Detect which cell encompasses the target text, then output its (x, y) center coordinate. 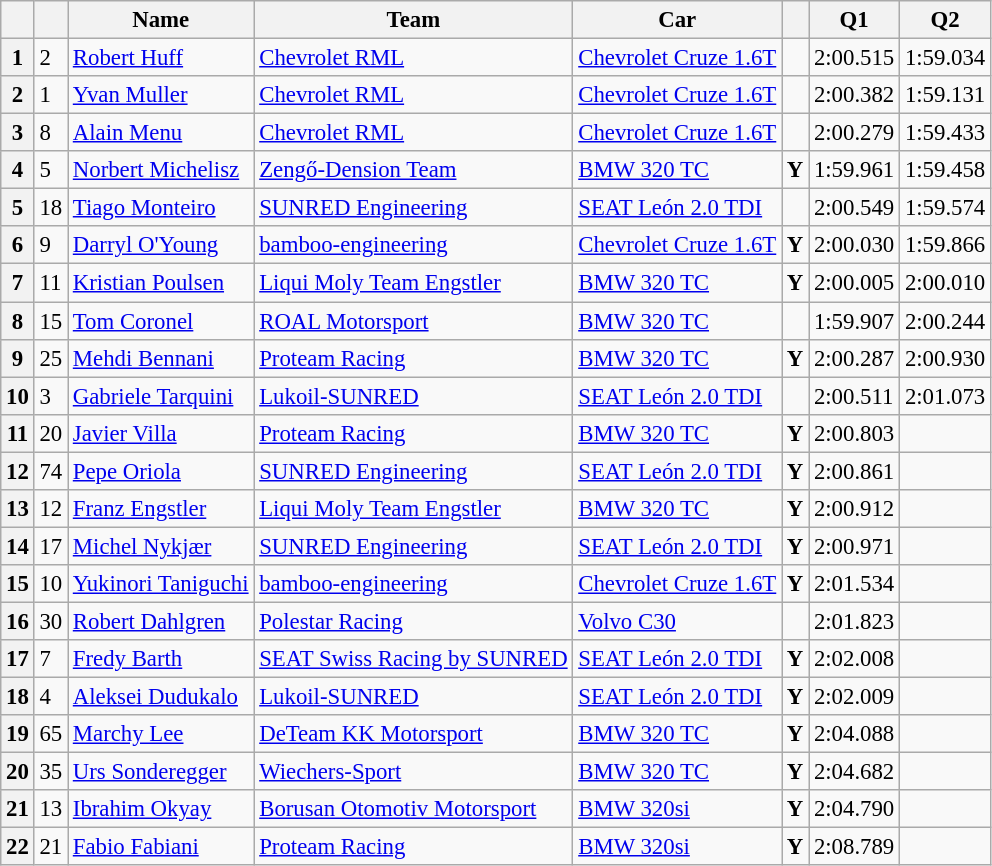
2:04.682 (854, 772)
Zengő-Dension Team (414, 170)
2:00.244 (946, 321)
1:59.961 (854, 170)
2:00.803 (854, 433)
2:00.511 (854, 396)
Urs Sonderegger (161, 772)
2:00.382 (854, 95)
2:00.549 (854, 208)
Pepe Oriola (161, 471)
16 (18, 621)
2:00.287 (854, 358)
1:59.433 (946, 133)
Car (678, 20)
Javier Villa (161, 433)
2:01.823 (854, 621)
1:59.458 (946, 170)
Fabio Fabiani (161, 847)
2:01.073 (946, 396)
ROAL Motorsport (414, 321)
Tom Coronel (161, 321)
2:00.912 (854, 509)
1:59.034 (946, 58)
Aleksei Dudukalo (161, 697)
Yvan Muller (161, 95)
2:02.009 (854, 697)
Polestar Racing (414, 621)
2:00.971 (854, 546)
Volvo C30 (678, 621)
Darryl O'Young (161, 245)
SEAT Swiss Racing by SUNRED (414, 659)
19 (18, 734)
Fredy Barth (161, 659)
2:02.008 (854, 659)
65 (50, 734)
22 (18, 847)
Borusan Otomotiv Motorsport (414, 809)
2:00.010 (946, 283)
2:00.515 (854, 58)
6 (18, 245)
2:00.030 (854, 245)
Robert Huff (161, 58)
1:59.866 (946, 245)
Kristian Poulsen (161, 283)
Marchy Lee (161, 734)
30 (50, 621)
1:59.574 (946, 208)
2:04.088 (854, 734)
1:59.907 (854, 321)
DeTeam KK Motorsport (414, 734)
Alain Menu (161, 133)
Name (161, 20)
Ibrahim Okyay (161, 809)
2:00.005 (854, 283)
2:04.790 (854, 809)
Team (414, 20)
Michel Nykjær (161, 546)
Franz Engstler (161, 509)
Q2 (946, 20)
Robert Dahlgren (161, 621)
Wiechers-Sport (414, 772)
35 (50, 772)
2:00.930 (946, 358)
2:00.861 (854, 471)
Gabriele Tarquini (161, 396)
Q1 (854, 20)
Mehdi Bennani (161, 358)
Yukinori Taniguchi (161, 584)
2:00.279 (854, 133)
Tiago Monteiro (161, 208)
2:08.789 (854, 847)
2:01.534 (854, 584)
25 (50, 358)
74 (50, 471)
1:59.131 (946, 95)
Norbert Michelisz (161, 170)
14 (18, 546)
